From the cell containing the given text, extract its center point as (x, y) coordinate. 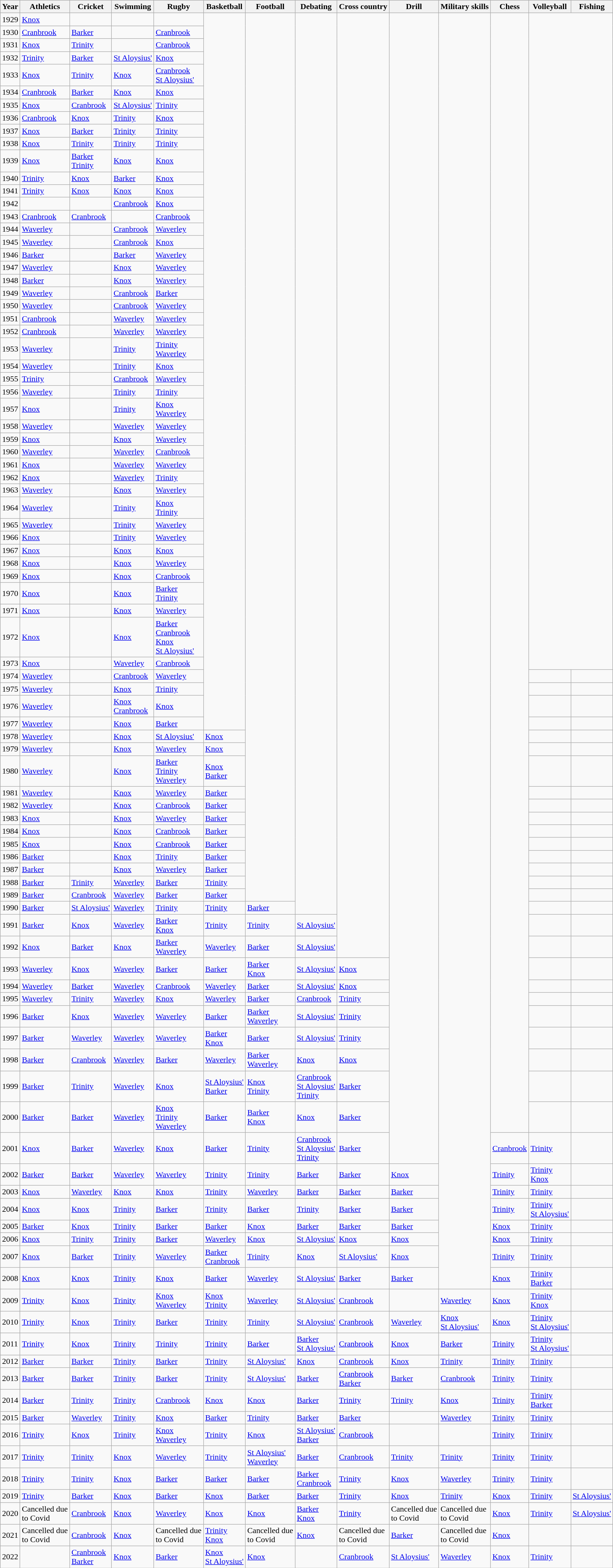
1950 (10, 306)
1992 (10, 947)
1952 (10, 331)
1961 (10, 465)
2006 (10, 1239)
1973 (10, 663)
2007 (10, 1256)
1972 (10, 637)
1966 (10, 538)
1971 (10, 610)
1988 (10, 882)
1990 (10, 908)
Knox Trinity Waverley (178, 1117)
1958 (10, 426)
2008 (10, 1279)
1954 (10, 366)
1942 (10, 204)
2019 (10, 1496)
Cricket (91, 7)
Basketball (224, 7)
1967 (10, 550)
1941 (10, 191)
1987 (10, 869)
BarkerCranbrook Knox St Aloysius' (178, 637)
1949 (10, 293)
2005 (10, 1227)
1933 (10, 75)
1940 (10, 178)
1935 (10, 105)
Year (10, 7)
1963 (10, 490)
1970 (10, 593)
1932 (10, 58)
1975 (10, 689)
1945 (10, 242)
Volleyball (550, 7)
1930 (10, 32)
2002 (10, 1174)
1955 (10, 379)
1981 (10, 793)
1931 (10, 45)
2003 (10, 1192)
2001 (10, 1148)
2010 (10, 1322)
1964 (10, 508)
1956 (10, 392)
2015 (10, 1418)
1968 (10, 563)
2017 (10, 1457)
1989 (10, 895)
1991 (10, 925)
2021 (10, 1535)
1979 (10, 749)
1982 (10, 805)
1998 (10, 1060)
Cross country (363, 7)
1938 (10, 143)
1959 (10, 439)
1947 (10, 268)
1946 (10, 255)
1974 (10, 676)
Football (270, 7)
1944 (10, 229)
Rugby (178, 7)
2004 (10, 1209)
1965 (10, 525)
1997 (10, 1038)
1993 (10, 969)
1977 (10, 724)
Cranbrook St Aloysius' (178, 75)
1936 (10, 118)
Athletics (45, 7)
1962 (10, 477)
1984 (10, 831)
2020 (10, 1513)
Knox Barker (224, 771)
Barker Trinity Waverley (178, 771)
Military skills (465, 7)
St Aloysius' Waverley (270, 1457)
Barker St Aloysius' (316, 1344)
1939 (10, 160)
2022 (10, 1557)
1983 (10, 818)
1957 (10, 409)
Swimming (133, 7)
2009 (10, 1300)
1934 (10, 92)
Debating (316, 7)
1995 (10, 999)
Fishing (592, 7)
1986 (10, 857)
Trinity Waverley (178, 349)
Drill (414, 7)
1953 (10, 349)
1996 (10, 1016)
1978 (10, 736)
2014 (10, 1400)
1976 (10, 706)
1985 (10, 844)
1994 (10, 986)
1943 (10, 217)
2000 (10, 1117)
1951 (10, 319)
1937 (10, 131)
2011 (10, 1344)
2016 (10, 1435)
1980 (10, 771)
1948 (10, 280)
KnoxCranbrook (133, 706)
2018 (10, 1479)
2013 (10, 1379)
1969 (10, 576)
1960 (10, 452)
1929 (10, 19)
2012 (10, 1361)
1999 (10, 1086)
Chess (510, 7)
